Detect which cell encompasses the target text, then output its [x, y] center coordinate. 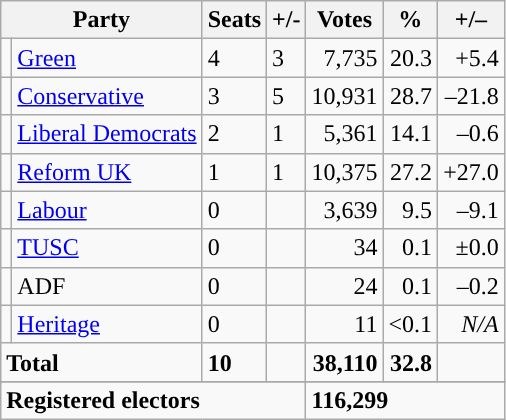
32.8 [410, 362]
Votes [344, 20]
14.1 [410, 134]
3,639 [344, 210]
N/A [472, 324]
Registered electors [154, 400]
38,110 [344, 362]
10,375 [344, 172]
Party [102, 20]
+/- [286, 20]
Labour [107, 210]
Liberal Democrats [107, 134]
10,931 [344, 96]
Seats [234, 20]
+27.0 [472, 172]
2 [234, 134]
5,361 [344, 134]
Total [102, 362]
Heritage [107, 324]
20.3 [410, 58]
ADF [107, 286]
–21.8 [472, 96]
116,299 [405, 400]
±0.0 [472, 248]
TUSC [107, 248]
<0.1 [410, 324]
–0.2 [472, 286]
24 [344, 286]
+5.4 [472, 58]
Green [107, 58]
7,735 [344, 58]
28.7 [410, 96]
9.5 [410, 210]
+/– [472, 20]
27.2 [410, 172]
34 [344, 248]
11 [344, 324]
4 [234, 58]
–9.1 [472, 210]
Reform UK [107, 172]
–0.6 [472, 134]
10 [234, 362]
Conservative [107, 96]
5 [286, 96]
% [410, 20]
